Pinpoint the cell where the given text exists, returning its (x, y) midpoint coordinate. 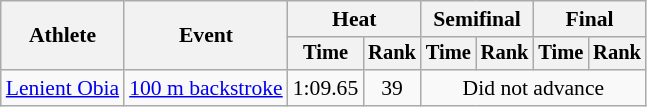
Lenient Obia (62, 88)
100 m backstroke (206, 88)
Final (589, 19)
39 (392, 88)
Event (206, 36)
Heat (354, 19)
1:09.65 (326, 88)
Semifinal (477, 19)
Athlete (62, 36)
Did not advance (534, 88)
